Scan for the cell matching the given text and deliver its (X, Y) coordinate at center. 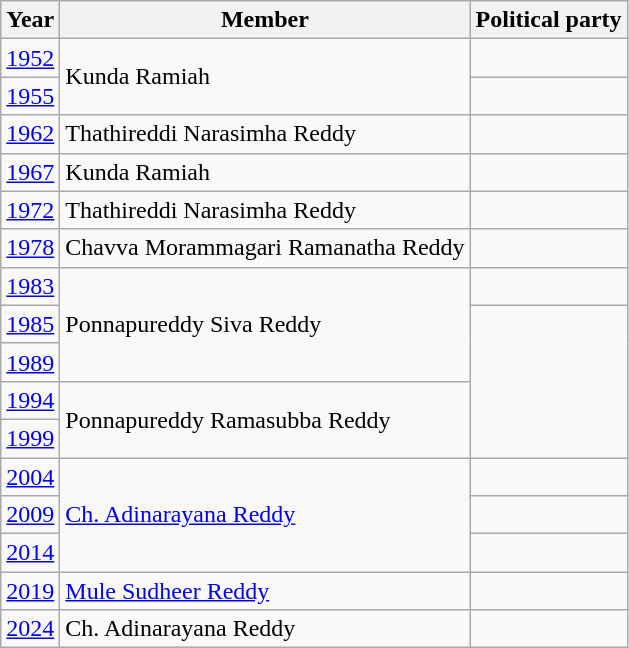
1994 (30, 400)
1999 (30, 438)
1962 (30, 134)
Ponnapureddy Siva Reddy (265, 324)
1983 (30, 286)
1989 (30, 362)
1972 (30, 210)
1978 (30, 248)
Member (265, 20)
1952 (30, 58)
2014 (30, 553)
1967 (30, 172)
Political party (548, 20)
Chavva Morammagari Ramanatha Reddy (265, 248)
Year (30, 20)
2009 (30, 515)
Ponnapureddy Ramasubba Reddy (265, 419)
2019 (30, 591)
2024 (30, 629)
2004 (30, 477)
1955 (30, 96)
Mule Sudheer Reddy (265, 591)
1985 (30, 324)
